Pinpoint the cell where the given text exists, returning its [X, Y] midpoint coordinate. 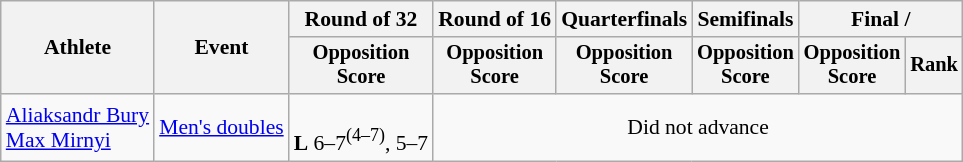
Men's doubles [222, 128]
Round of 16 [494, 19]
Event [222, 48]
Semifinals [746, 19]
Athlete [78, 48]
Aliaksandr BuryMax Mirnyi [78, 128]
Did not advance [698, 128]
L 6–7(4–7), 5–7 [361, 128]
Final / [881, 19]
Round of 32 [361, 19]
Rank [934, 66]
Quarterfinals [624, 19]
